Detect which cell encompasses the target text, then output its [x, y] center coordinate. 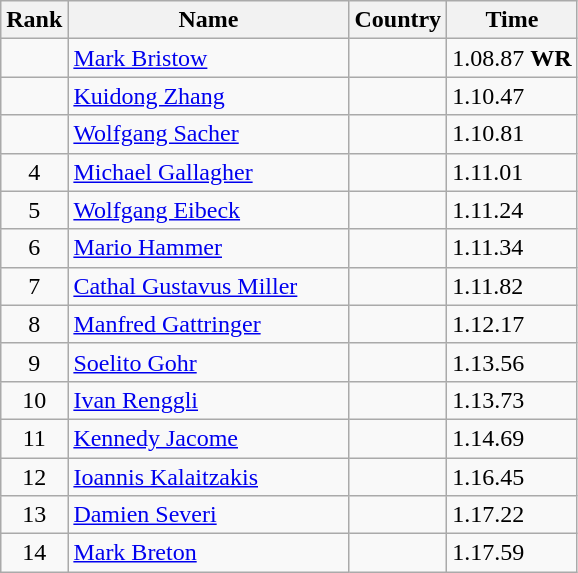
10 [34, 400]
Ioannis Kalaitzakis [208, 477]
1.14.69 [512, 438]
11 [34, 438]
5 [34, 210]
1.16.45 [512, 477]
Kuidong Zhang [208, 96]
6 [34, 248]
1.10.47 [512, 96]
12 [34, 477]
Mark Breton [208, 553]
4 [34, 172]
1.13.73 [512, 400]
13 [34, 515]
1.10.81 [512, 134]
Cathal Gustavus Miller [208, 286]
Wolfgang Sacher [208, 134]
1.11.01 [512, 172]
1.12.17 [512, 324]
Rank [34, 20]
Manfred Gattringer [208, 324]
Mario Hammer [208, 248]
Ivan Renggli [208, 400]
7 [34, 286]
1.17.22 [512, 515]
Wolfgang Eibeck [208, 210]
1.11.24 [512, 210]
1.08.87 WR [512, 58]
Soelito Gohr [208, 362]
Name [208, 20]
8 [34, 324]
Kennedy Jacome [208, 438]
1.13.56 [512, 362]
Country [398, 20]
Mark Bristow [208, 58]
9 [34, 362]
1.17.59 [512, 553]
14 [34, 553]
Time [512, 20]
Damien Severi [208, 515]
1.11.82 [512, 286]
1.11.34 [512, 248]
Michael Gallagher [208, 172]
